Output the [x, y] coordinate of the center of the cell containing the given text.  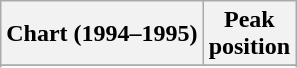
Chart (1994–1995) [102, 34]
Peakposition [249, 34]
